Return the [x, y] coordinate for the center point of the cell that contains the specified text.  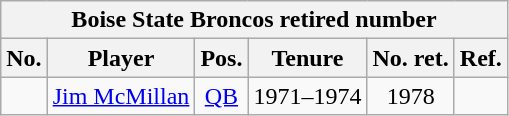
QB [222, 96]
1971–1974 [308, 96]
Pos. [222, 58]
Boise State Broncos retired number [254, 20]
1978 [410, 96]
Tenure [308, 58]
No. [24, 58]
Player [121, 58]
No. ret. [410, 58]
Jim McMillan [121, 96]
Ref. [480, 58]
